Search for the cell housing the specified text and yield its (x, y) center coordinate. 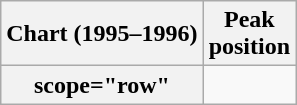
Peakposition (249, 34)
Chart (1995–1996) (102, 34)
scope="row" (102, 85)
